Find where the given text appears and provide that cell's center as (x, y) coordinate. 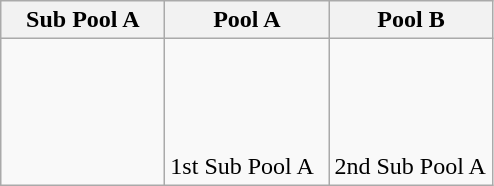
Pool B (411, 20)
2nd Sub Pool A (411, 112)
1st Sub Pool A (247, 112)
Pool A (247, 20)
Sub Pool A (83, 20)
